For the text-containing cell, return its midpoint in (x, y) coordinate format. 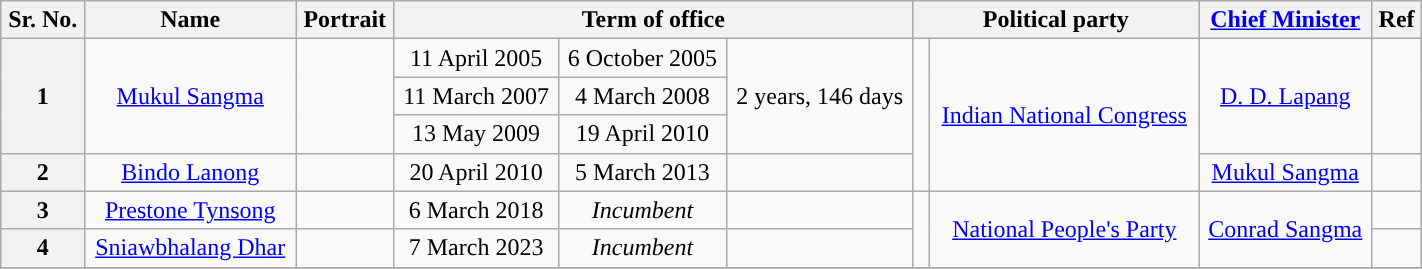
National People's Party (1064, 229)
Bindo Lanong (190, 172)
11 April 2005 (476, 58)
Sr. No. (43, 20)
13 May 2009 (476, 134)
5 March 2013 (642, 172)
4 (43, 248)
Name (190, 20)
6 October 2005 (642, 58)
2 years, 146 days (819, 96)
Prestone Tynsong (190, 210)
11 March 2007 (476, 96)
19 April 2010 (642, 134)
Term of office (654, 20)
Conrad Sangma (1286, 229)
20 April 2010 (476, 172)
1 (43, 96)
D. D. Lapang (1286, 96)
2 (43, 172)
Indian National Congress (1064, 115)
Political party (1056, 20)
Sniawbhalang Dhar (190, 248)
Portrait (345, 20)
Chief Minister (1286, 20)
3 (43, 210)
4 March 2008 (642, 96)
Ref (1396, 20)
6 March 2018 (476, 210)
7 March 2023 (476, 248)
